For the text-containing cell, return its midpoint in (X, Y) coordinate format. 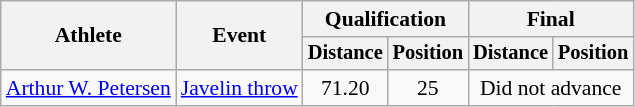
25 (428, 88)
Event (240, 36)
Athlete (88, 36)
71.20 (346, 88)
Did not advance (550, 88)
Qualification (386, 19)
Arthur W. Petersen (88, 88)
Javelin throw (240, 88)
Final (550, 19)
